Capture the cell that displays the provided text and extract its [X, Y] central coordinate. 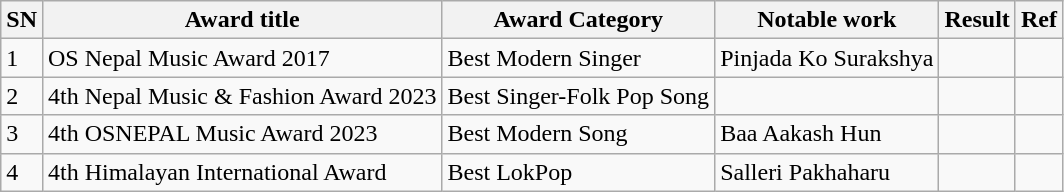
Award title [242, 20]
OS Nepal Music Award 2017 [242, 58]
4th OSNEPAL Music Award 2023 [242, 134]
Salleri Pakhaharu [827, 172]
Result [977, 20]
4 [22, 172]
Best Modern Song [578, 134]
Notable work [827, 20]
2 [22, 96]
3 [22, 134]
Baa Aakash Hun [827, 134]
1 [22, 58]
Best LokPop [578, 172]
4th Nepal Music & Fashion Award 2023 [242, 96]
Award Category [578, 20]
Best Modern Singer [578, 58]
Pinjada Ko Surakshya [827, 58]
SN [22, 20]
Ref [1038, 20]
Best Singer-Folk Pop Song [578, 96]
4th Himalayan International Award [242, 172]
